Extract the (X, Y) coordinate from the center of the cell holding the provided text.  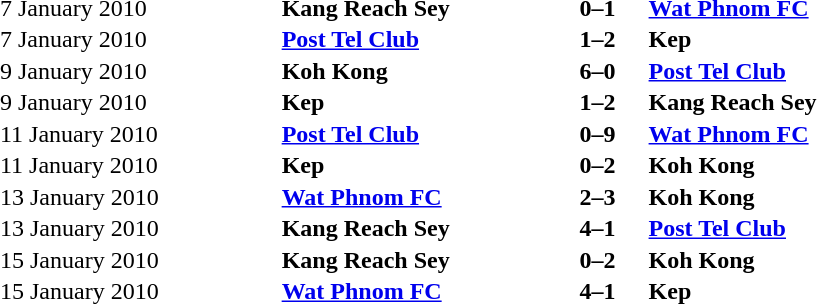
2–3 (612, 197)
Wat Phnom FC (428, 197)
Koh Kong (428, 71)
4–1 (612, 229)
0–9 (612, 134)
6–0 (612, 71)
